Find where the given text appears and provide that cell's center as (X, Y) coordinate. 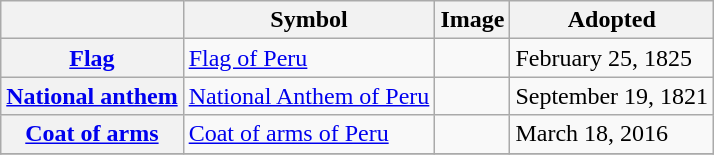
March 18, 2016 (612, 134)
February 25, 1825 (612, 58)
Image (472, 20)
Coat of arms of Peru (309, 134)
National Anthem of Peru (309, 96)
Flag of Peru (309, 58)
September 19, 1821 (612, 96)
Symbol (309, 20)
Adopted (612, 20)
Flag (92, 58)
National anthem (92, 96)
Coat of arms (92, 134)
